Locate the cell with the specified text and output its [x, y] center coordinate. 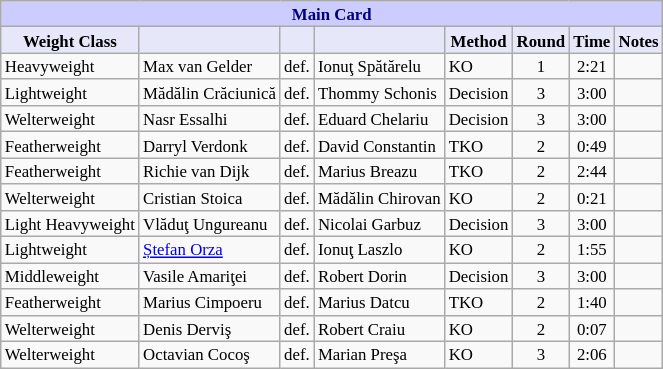
Weight Class [70, 40]
Darryl Verdonk [210, 145]
Mădălin Chirovan [380, 197]
Vasile Amariţei [210, 276]
Nicolai Garbuz [380, 224]
Ionuţ Spătărelu [380, 66]
2:44 [592, 171]
Marian Preşa [380, 355]
Eduard Chelariu [380, 119]
2:21 [592, 66]
Main Card [332, 14]
0:21 [592, 197]
0:49 [592, 145]
Richie van Dijk [210, 171]
Heavyweight [70, 66]
Method [479, 40]
Nasr Essalhi [210, 119]
Ștefan Orza [210, 250]
1:40 [592, 302]
Denis Derviş [210, 328]
1:55 [592, 250]
Marius Breazu [380, 171]
Mădălin Crăciunică [210, 93]
David Constantin [380, 145]
Thommy Schonis [380, 93]
Robert Dorin [380, 276]
0:07 [592, 328]
Octavian Cocoş [210, 355]
Max van Gelder [210, 66]
Marius Cimpoeru [210, 302]
1 [542, 66]
Notes [638, 40]
Round [542, 40]
Middleweight [70, 276]
Ionuţ Laszlo [380, 250]
Time [592, 40]
Light Heavyweight [70, 224]
2:06 [592, 355]
Cristian Stoica [210, 197]
Robert Craiu [380, 328]
Marius Datcu [380, 302]
Vlăduţ Ungureanu [210, 224]
